Pinpoint the cell where the given text exists, returning its (X, Y) midpoint coordinate. 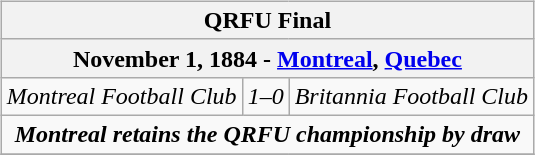
Montreal Football Club (122, 96)
Britannia Football Club (411, 96)
1–0 (266, 96)
QRFU Final (267, 20)
November 1, 1884 - Montreal, Quebec (267, 58)
Montreal retains the QRFU championship by draw (267, 134)
